Locate the cell with the specified text and output its (X, Y) center coordinate. 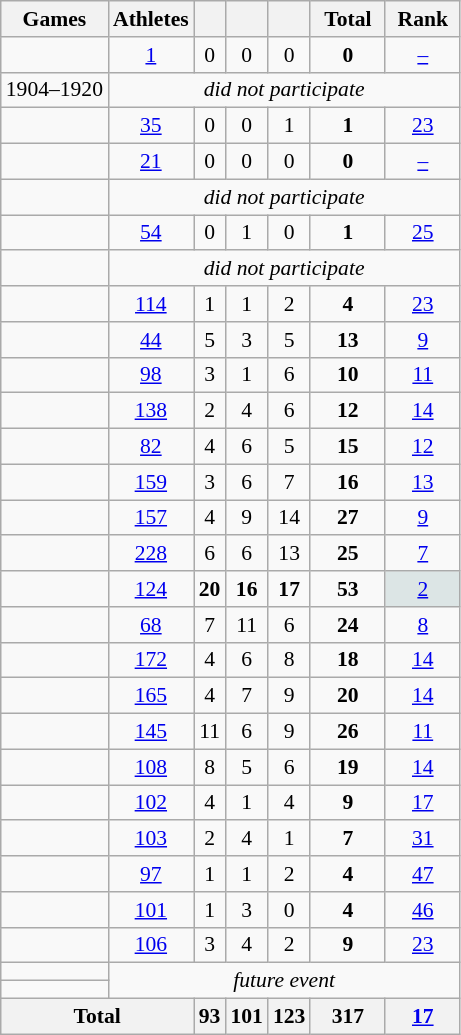
159 (151, 482)
10 (348, 375)
103 (151, 839)
1904–1920 (54, 90)
Games (54, 19)
44 (151, 340)
Athletes (151, 19)
68 (151, 625)
18 (348, 660)
114 (151, 304)
46 (422, 910)
102 (151, 803)
31 (422, 839)
15 (348, 447)
future event (284, 981)
53 (348, 589)
228 (151, 554)
98 (151, 375)
82 (151, 447)
165 (151, 696)
27 (348, 518)
123 (290, 1017)
26 (348, 732)
138 (151, 411)
93 (210, 1017)
47 (422, 874)
Rank (422, 19)
21 (151, 162)
97 (151, 874)
35 (151, 126)
145 (151, 732)
54 (151, 233)
317 (348, 1017)
157 (151, 518)
108 (151, 767)
172 (151, 660)
124 (151, 589)
24 (348, 625)
106 (151, 945)
19 (348, 767)
